Scan for the cell matching the given text and deliver its [x, y] coordinate at center. 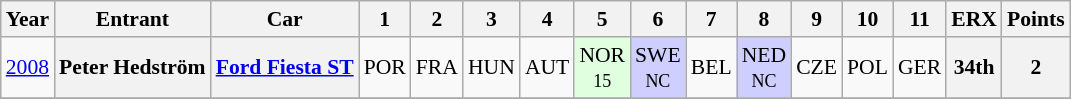
BEL [712, 68]
9 [816, 19]
Peter Hedström [132, 68]
FRA [437, 68]
2008 [28, 68]
Car [285, 19]
CZE [816, 68]
8 [764, 19]
7 [712, 19]
10 [868, 19]
HUN [492, 68]
5 [602, 19]
NEDNC [764, 68]
3 [492, 19]
Points [1036, 19]
ERX [974, 19]
Ford Fiesta ST [285, 68]
6 [658, 19]
Year [28, 19]
34th [974, 68]
11 [920, 19]
POL [868, 68]
1 [385, 19]
Entrant [132, 19]
GER [920, 68]
SWENC [658, 68]
NOR15 [602, 68]
4 [547, 19]
POR [385, 68]
AUT [547, 68]
